From the cell containing the given text, extract its center point as [X, Y] coordinate. 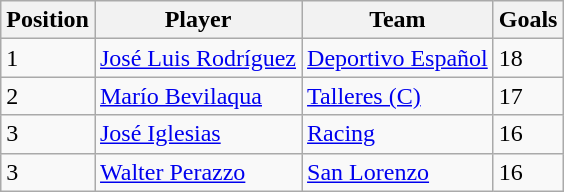
Position [48, 20]
1 [48, 58]
San Lorenzo [398, 172]
Marío Bevilaqua [198, 96]
Talleres (C) [398, 96]
2 [48, 96]
Team [398, 20]
Deportivo Español [398, 58]
18 [528, 58]
José Iglesias [198, 134]
Walter Perazzo [198, 172]
José Luis Rodríguez [198, 58]
17 [528, 96]
Player [198, 20]
Goals [528, 20]
Racing [398, 134]
